Extract the (X, Y) coordinate from the center of the cell holding the provided text.  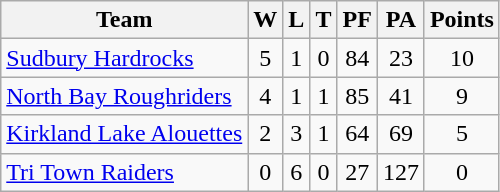
4 (266, 96)
Sudbury Hardrocks (124, 58)
69 (400, 134)
127 (400, 172)
Team (124, 20)
Points (462, 20)
10 (462, 58)
L (296, 20)
W (266, 20)
85 (357, 96)
9 (462, 96)
PA (400, 20)
Tri Town Raiders (124, 172)
North Bay Roughriders (124, 96)
64 (357, 134)
41 (400, 96)
27 (357, 172)
84 (357, 58)
PF (357, 20)
3 (296, 134)
23 (400, 58)
Kirkland Lake Alouettes (124, 134)
6 (296, 172)
2 (266, 134)
T (324, 20)
